Provide the (x, y) coordinate of the cell's center where the given text is located.  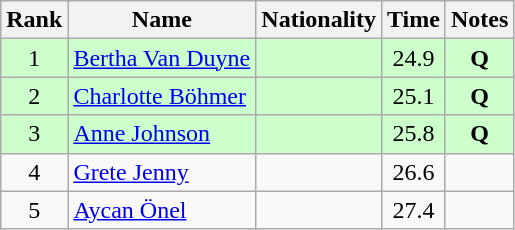
2 (34, 96)
24.9 (414, 58)
Name (162, 20)
Bertha Van Duyne (162, 58)
Rank (34, 20)
3 (34, 134)
4 (34, 172)
Nationality (319, 20)
Aycan Önel (162, 210)
26.6 (414, 172)
25.1 (414, 96)
Charlotte Böhmer (162, 96)
Time (414, 20)
1 (34, 58)
Anne Johnson (162, 134)
Grete Jenny (162, 172)
25.8 (414, 134)
27.4 (414, 210)
Notes (479, 20)
5 (34, 210)
